Identify which cell holds the provided text, then report its [X, Y] central coordinate. 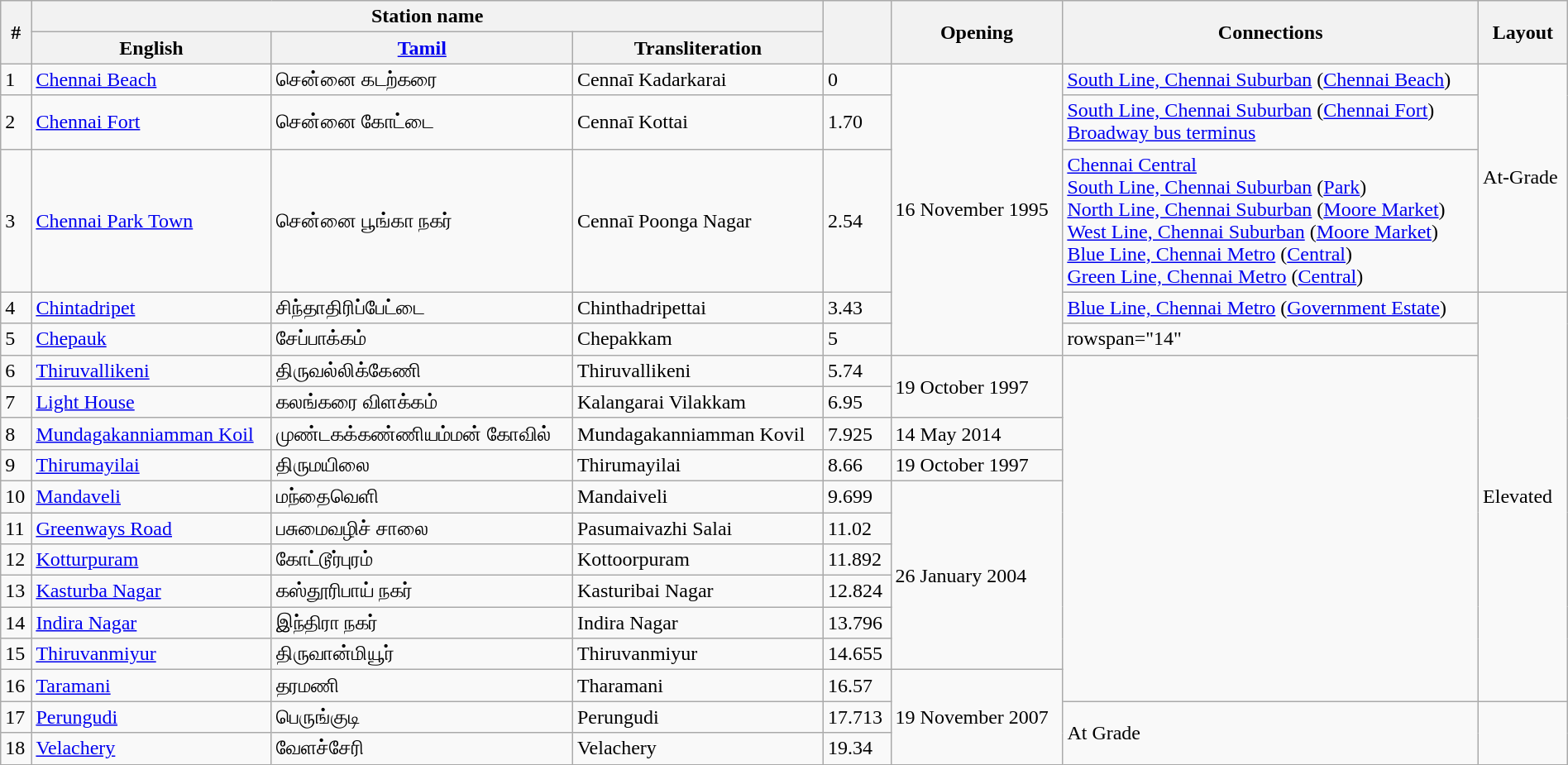
15 [17, 654]
11 [17, 528]
கோட்டூர்புரம் [422, 560]
6 [17, 371]
கலங்கரை விளக்கம் [422, 402]
11.892 [857, 560]
Chepakkam [698, 339]
Taramani [151, 686]
வேளச்சேரி [422, 748]
Kotturpuram [151, 560]
Chennai Fort [151, 122]
6.95 [857, 402]
Layout [1523, 32]
9 [17, 465]
2.54 [857, 220]
12.824 [857, 591]
17.713 [857, 717]
Light House [151, 402]
South Line, Chennai Suburban (Chennai Fort) Broadway bus terminus [1270, 122]
3.43 [857, 308]
Chintadripet [151, 308]
9.699 [857, 496]
16 November 1995 [977, 209]
16.57 [857, 686]
18 [17, 748]
Tamil [422, 48]
0 [857, 79]
திருவல்லிக்கேணி [422, 371]
தரமணி [422, 686]
Cennaī Poonga Nagar [698, 220]
Chennai Park Town [151, 220]
சென்னை கடற்கரை [422, 79]
Elevated [1523, 496]
At Grade [1270, 733]
Blue Line, Chennai Metro (Government Estate) [1270, 308]
13 [17, 591]
16 [17, 686]
Tharamani [698, 686]
South Line, Chennai Suburban (Chennai Beach) [1270, 79]
Opening [977, 32]
At-Grade [1523, 178]
10 [17, 496]
English [151, 48]
Mandaveli [151, 496]
மந்தைவெளி [422, 496]
14 [17, 623]
# [17, 32]
19.34 [857, 748]
சென்னை கோட்டை [422, 122]
8 [17, 433]
Mundagakanniamman Koil [151, 433]
Pasumaivazhi Salai [698, 528]
17 [17, 717]
Cennaī Kadarkarai [698, 79]
5.74 [857, 371]
Kottoorpuram [698, 560]
திருமயிலை [422, 465]
13.796 [857, 623]
26 January 2004 [977, 575]
7 [17, 402]
12 [17, 560]
சென்னை பூங்கா நகர் [422, 220]
Chepauk [151, 339]
Chinthadripettai [698, 308]
3 [17, 220]
Transliteration [698, 48]
இந்திரா நகர் [422, 623]
சேப்பாக்கம் [422, 339]
7.925 [857, 433]
Mundagakanniamman Kovil [698, 433]
முண்டகக்கண்ணியம்மன் கோவில் [422, 433]
rowspan="14" [1270, 339]
Chennai Beach [151, 79]
14 May 2014 [977, 433]
1 [17, 79]
சிந்தாதிரிப்பேட்டை [422, 308]
19 November 2007 [977, 717]
4 [17, 308]
14.655 [857, 654]
Mandaiveli [698, 496]
Kalangarai Vilakkam [698, 402]
Station name [428, 17]
Kasturibai Nagar [698, 591]
திருவான்மியூர் [422, 654]
11.02 [857, 528]
8.66 [857, 465]
Greenways Road [151, 528]
2 [17, 122]
1.70 [857, 122]
Kasturba Nagar [151, 591]
பசுமைவழிச் சாலை [422, 528]
Cennaī Kottai [698, 122]
கஸ்தூரிபாய் நகர் [422, 591]
Connections [1270, 32]
பெருங்குடி [422, 717]
